Search for the cell housing the specified text and yield its (x, y) center coordinate. 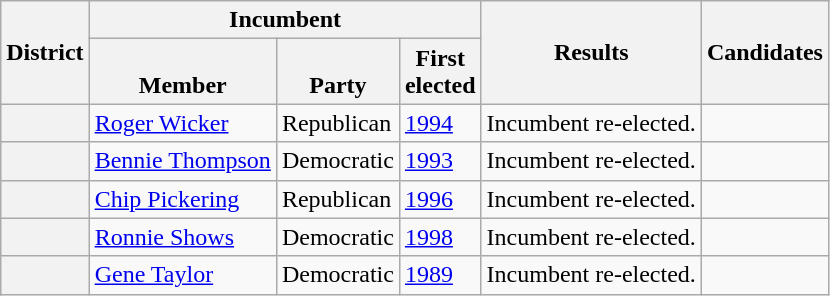
1998 (440, 237)
Results (591, 52)
Roger Wicker (182, 123)
Firstelected (440, 72)
Member (182, 72)
District (45, 52)
Chip Pickering (182, 199)
Ronnie Shows (182, 237)
Party (338, 72)
1996 (440, 199)
1993 (440, 161)
1994 (440, 123)
Incumbent (285, 20)
Bennie Thompson (182, 161)
Gene Taylor (182, 275)
Candidates (764, 52)
1989 (440, 275)
